Scan for the cell matching the given text and deliver its (x, y) coordinate at center. 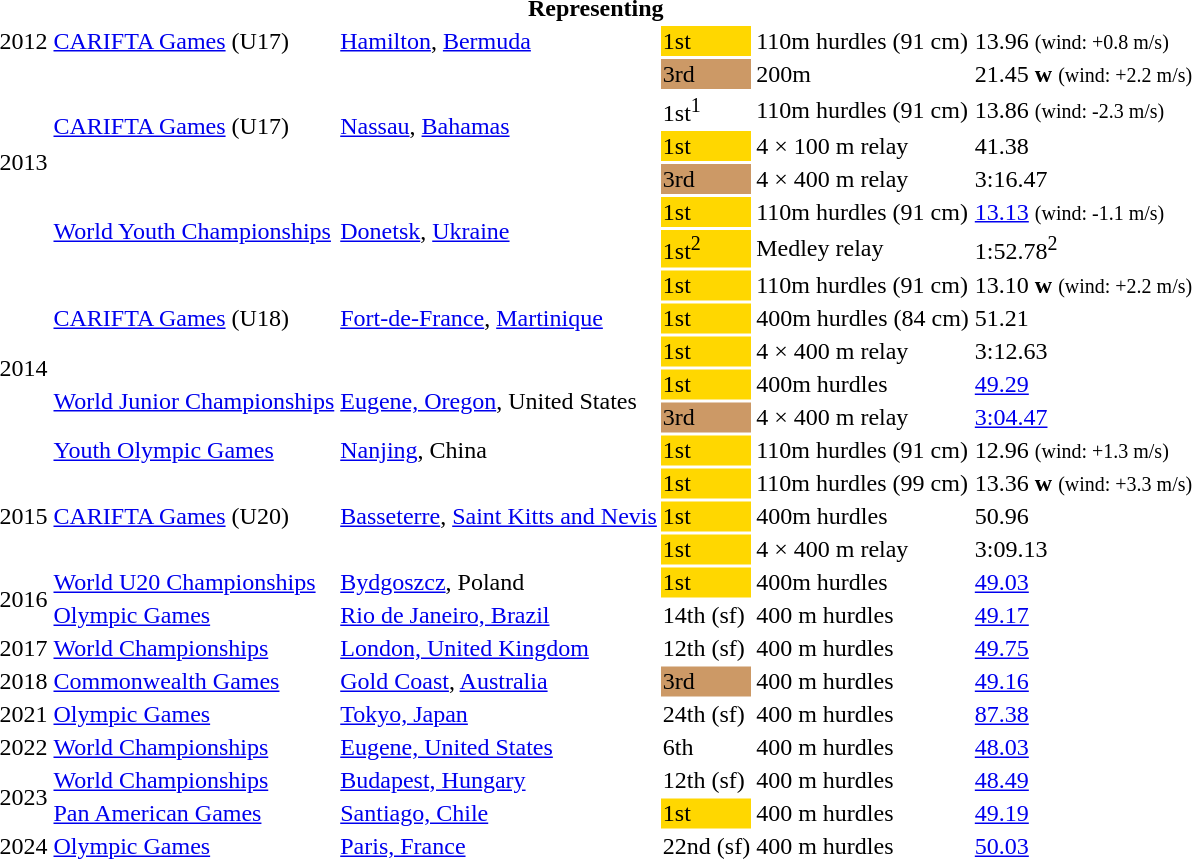
Youth Olympic Games (194, 450)
Eugene, United States (499, 747)
World U20 Championships (194, 582)
4 × 100 m relay (863, 146)
110m hurdles (99 cm) (863, 483)
Basseterre, Saint Kitts and Nevis (499, 516)
400m hurdles (84 cm) (863, 318)
World Youth Championships (194, 232)
Hamilton, Bermuda (499, 41)
World Junior Championships (194, 400)
Eugene, Oregon, United States (499, 400)
1st1 (706, 110)
Bydgoszcz, Poland (499, 582)
Budapest, Hungary (499, 780)
Donetsk, Ukraine (499, 232)
1st2 (706, 248)
Gold Coast, Australia (499, 681)
CARIFTA Games (U18) (194, 318)
Medley relay (863, 248)
Nassau, Bahamas (499, 126)
Tokyo, Japan (499, 714)
Rio de Janeiro, Brazil (499, 615)
London, United Kingdom (499, 648)
24th (sf) (706, 714)
CARIFTA Games (U20) (194, 516)
Santiago, Chile (499, 813)
Commonwealth Games (194, 681)
200m (863, 74)
6th (706, 747)
14th (sf) (706, 615)
Nanjing, China (499, 450)
Fort-de-France, Martinique (499, 318)
Pan American Games (194, 813)
